Identify which cell holds the provided text, then report its (X, Y) central coordinate. 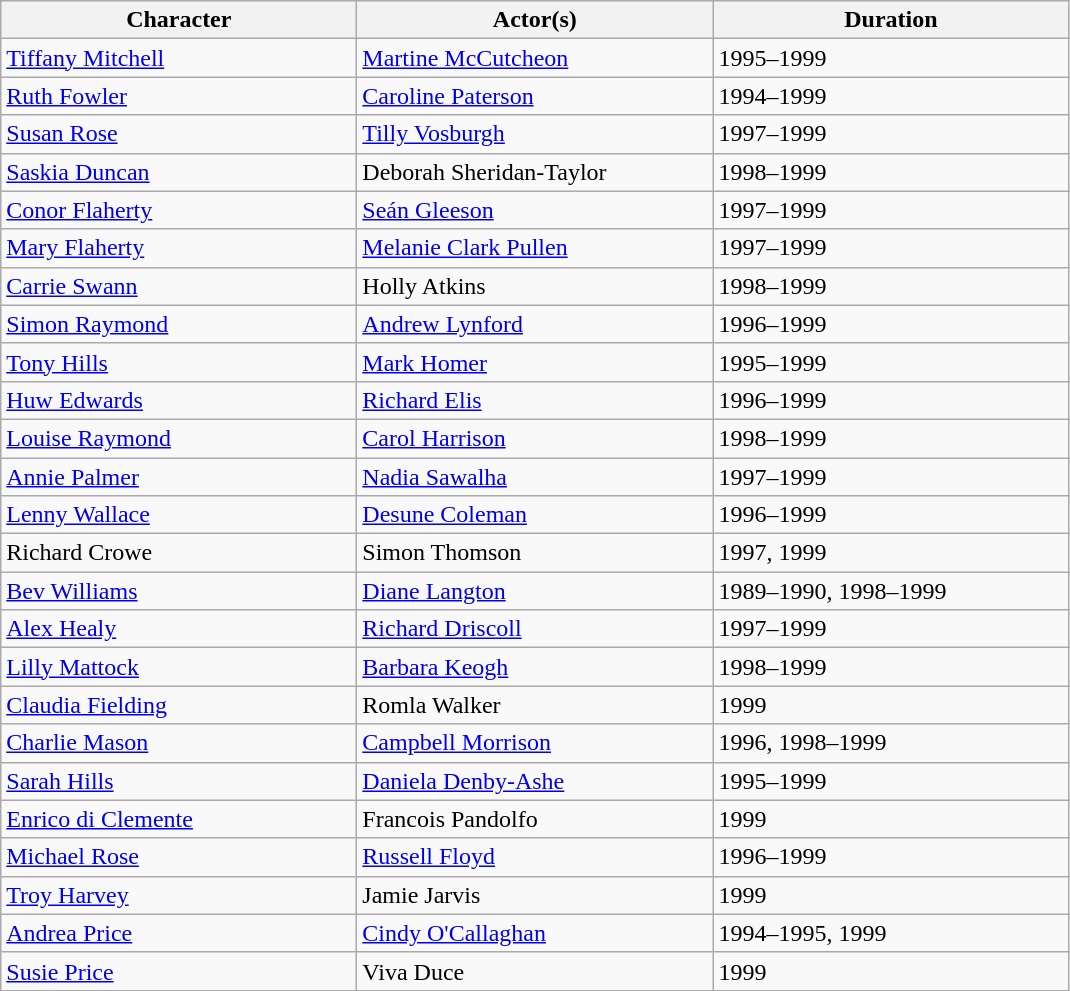
Jamie Jarvis (535, 895)
Carrie Swann (179, 286)
Daniela Denby-Ashe (535, 781)
Conor Flaherty (179, 210)
Tilly Vosburgh (535, 134)
Campbell Morrison (535, 743)
Carol Harrison (535, 438)
Susan Rose (179, 134)
Cindy O'Callaghan (535, 933)
Louise Raymond (179, 438)
Enrico di Clemente (179, 819)
Deborah Sheridan-Taylor (535, 172)
Duration (891, 20)
Desune Coleman (535, 515)
Richard Elis (535, 400)
Charlie Mason (179, 743)
Holly Atkins (535, 286)
Tiffany Mitchell (179, 58)
1989–1990, 1998–1999 (891, 591)
Michael Rose (179, 857)
1997, 1999 (891, 553)
Russell Floyd (535, 857)
Richard Driscoll (535, 629)
Romla Walker (535, 705)
1994–1995, 1999 (891, 933)
Andrew Lynford (535, 324)
Simon Thomson (535, 553)
Nadia Sawalha (535, 477)
Seán Gleeson (535, 210)
Simon Raymond (179, 324)
Character (179, 20)
Viva Duce (535, 971)
Susie Price (179, 971)
Lenny Wallace (179, 515)
Alex Healy (179, 629)
Caroline Paterson (535, 96)
Huw Edwards (179, 400)
Troy Harvey (179, 895)
1996, 1998–1999 (891, 743)
Claudia Fielding (179, 705)
Sarah Hills (179, 781)
Bev Williams (179, 591)
Annie Palmer (179, 477)
Ruth Fowler (179, 96)
Melanie Clark Pullen (535, 248)
Saskia Duncan (179, 172)
Diane Langton (535, 591)
Actor(s) (535, 20)
Andrea Price (179, 933)
Francois Pandolfo (535, 819)
Mark Homer (535, 362)
Lilly Mattock (179, 667)
Martine McCutcheon (535, 58)
Mary Flaherty (179, 248)
Barbara Keogh (535, 667)
Tony Hills (179, 362)
1994–1999 (891, 96)
Richard Crowe (179, 553)
